Scan for the cell matching the given text and deliver its [X, Y] coordinate at center. 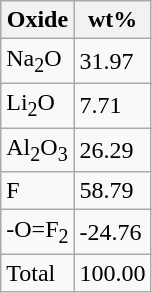
-24.76 [112, 232]
100.00 [112, 273]
Al2O3 [38, 150]
7.71 [112, 105]
Li2O [38, 105]
31.97 [112, 61]
F [38, 191]
26.29 [112, 150]
58.79 [112, 191]
Na2O [38, 61]
Total [38, 273]
-O=F2 [38, 232]
wt% [112, 20]
Oxide [38, 20]
